Find where the given text appears and provide that cell's center as (x, y) coordinate. 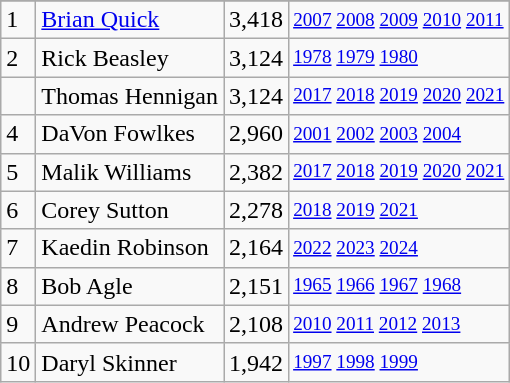
Thomas Hennigan (130, 96)
2018 2019 2021 (399, 210)
1965 1966 1967 1968 (399, 286)
5 (18, 172)
2022 2023 2024 (399, 248)
Andrew Peacock (130, 324)
2 (18, 58)
7 (18, 248)
Kaedin Robinson (130, 248)
DaVon Fowlkes (130, 134)
4 (18, 134)
10 (18, 362)
2,278 (256, 210)
2,382 (256, 172)
2007 2008 2009 2010 2011 (399, 20)
1,942 (256, 362)
2010 2011 2012 2013 (399, 324)
Malik Williams (130, 172)
2,164 (256, 248)
Bob Agle (130, 286)
Daryl Skinner (130, 362)
Brian Quick (130, 20)
1 (18, 20)
8 (18, 286)
2,960 (256, 134)
2,108 (256, 324)
6 (18, 210)
3,418 (256, 20)
Rick Beasley (130, 58)
1978 1979 1980 (399, 58)
2,151 (256, 286)
2001 2002 2003 2004 (399, 134)
1997 1998 1999 (399, 362)
9 (18, 324)
Corey Sutton (130, 210)
